Scan for the cell matching the given text and deliver its (x, y) coordinate at center. 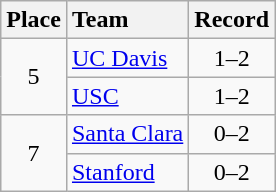
Team (127, 20)
Santa Clara (127, 134)
Stanford (127, 172)
5 (34, 77)
UC Davis (127, 58)
USC (127, 96)
7 (34, 153)
Record (232, 20)
Place (34, 20)
